Pinpoint the cell where the given text exists, returning its (x, y) midpoint coordinate. 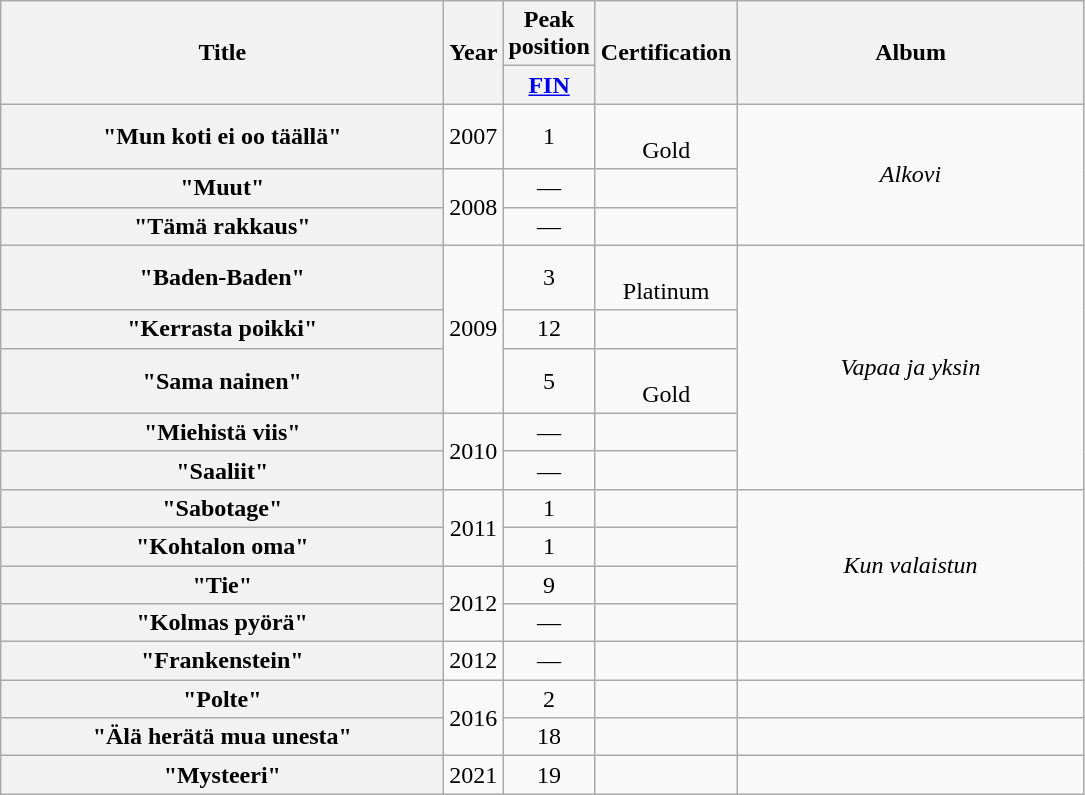
18 (549, 737)
Peakposition (549, 34)
"Sama nainen" (222, 380)
Title (222, 52)
5 (549, 380)
"Tämä rakkaus" (222, 226)
"Miehistä viis" (222, 432)
2016 (474, 718)
"Kohtalon oma" (222, 546)
"Älä herätä mua unesta" (222, 737)
"Kolmas pyörä" (222, 623)
Alkovi (910, 174)
2021 (474, 775)
9 (549, 585)
"Sabotage" (222, 508)
"Frankenstein" (222, 661)
12 (549, 329)
"Saaliit" (222, 470)
"Tie" (222, 585)
3 (549, 278)
"Mysteeri" (222, 775)
FIN (549, 85)
"Muut" (222, 188)
Year (474, 52)
"Polte" (222, 699)
Platinum (666, 278)
Album (910, 52)
2010 (474, 451)
2009 (474, 329)
Certification (666, 52)
2011 (474, 527)
Vapaa ja yksin (910, 367)
"Mun koti ei oo täällä" (222, 136)
"Baden-Baden" (222, 278)
2008 (474, 207)
2 (549, 699)
19 (549, 775)
2007 (474, 136)
"Kerrasta poikki" (222, 329)
Kun valaistun (910, 565)
